Extract the (X, Y) coordinate from the center of the cell holding the provided text.  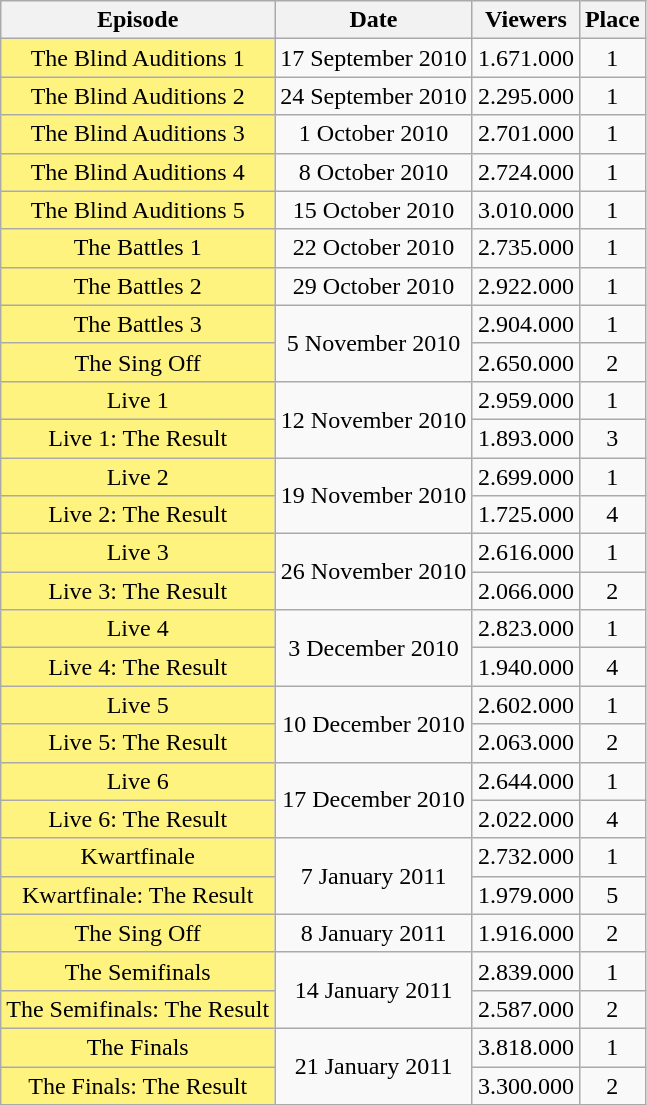
3 (612, 438)
1.725.000 (526, 515)
The Battles 3 (138, 324)
Live 2 (138, 477)
2.839.000 (526, 971)
3 December 2010 (374, 648)
The Blind Auditions 1 (138, 58)
The Finals (138, 1047)
Live 1: The Result (138, 438)
The Blind Auditions 2 (138, 96)
1.916.000 (526, 933)
Place (612, 20)
10 December 2010 (374, 724)
12 November 2010 (374, 419)
17 December 2010 (374, 800)
Kwartfinale: The Result (138, 895)
Live 6: The Result (138, 819)
Live 3 (138, 553)
1.940.000 (526, 667)
2.735.000 (526, 248)
Episode (138, 20)
Kwartfinale (138, 857)
1.979.000 (526, 895)
2.701.000 (526, 134)
1.893.000 (526, 438)
3.010.000 (526, 210)
2.650.000 (526, 362)
Viewers (526, 20)
24 September 2010 (374, 96)
17 September 2010 (374, 58)
Live 5: The Result (138, 743)
2.022.000 (526, 819)
29 October 2010 (374, 286)
7 January 2011 (374, 876)
19 November 2010 (374, 496)
1.671.000 (526, 58)
2.922.000 (526, 286)
Live 1 (138, 400)
22 October 2010 (374, 248)
2.063.000 (526, 743)
2.587.000 (526, 1009)
2.904.000 (526, 324)
Live 4: The Result (138, 667)
15 October 2010 (374, 210)
The Blind Auditions 4 (138, 172)
The Semifinals (138, 971)
2.066.000 (526, 591)
Date (374, 20)
5 November 2010 (374, 343)
2.699.000 (526, 477)
Live 3: The Result (138, 591)
The Battles 1 (138, 248)
The Blind Auditions 3 (138, 134)
2.644.000 (526, 781)
26 November 2010 (374, 572)
Live 6 (138, 781)
2.616.000 (526, 553)
8 January 2011 (374, 933)
Live 4 (138, 629)
3.300.000 (526, 1085)
2.724.000 (526, 172)
The Blind Auditions 5 (138, 210)
2.732.000 (526, 857)
The Semifinals: The Result (138, 1009)
2.823.000 (526, 629)
2.295.000 (526, 96)
Live 2: The Result (138, 515)
21 January 2011 (374, 1066)
2.602.000 (526, 705)
1 October 2010 (374, 134)
5 (612, 895)
2.959.000 (526, 400)
3.818.000 (526, 1047)
8 October 2010 (374, 172)
The Finals: The Result (138, 1085)
14 January 2011 (374, 990)
Live 5 (138, 705)
The Battles 2 (138, 286)
